Capture the cell that displays the provided text and extract its (X, Y) central coordinate. 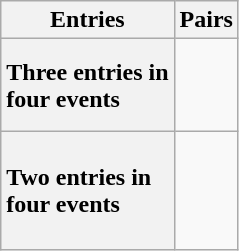
Two entries infour events (88, 190)
Entries (88, 20)
Three entries infour events (88, 85)
Pairs (206, 20)
